Return the [X, Y] coordinate for the center point of the cell that contains the specified text.  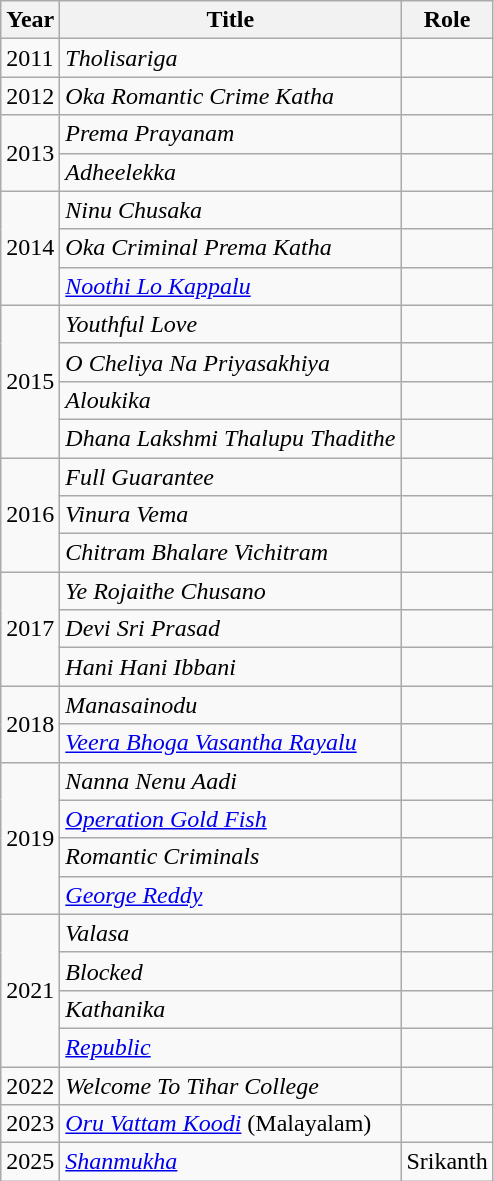
Manasainodu [230, 705]
Year [30, 20]
Srikanth [447, 1162]
Devi Sri Prasad [230, 629]
2023 [30, 1124]
2018 [30, 724]
2015 [30, 381]
Chitram Bhalare Vichitram [230, 553]
2016 [30, 515]
Vinura Vema [230, 515]
Nanna Nenu Aadi [230, 781]
Shanmukha [230, 1162]
Ninu Chusaka [230, 210]
2013 [30, 153]
2025 [30, 1162]
Youthful Love [230, 324]
Welcome To Tihar College [230, 1085]
George Reddy [230, 895]
Adheelekka [230, 172]
Full Guarantee [230, 477]
Blocked [230, 971]
2017 [30, 629]
Tholisariga [230, 58]
O Cheliya Na Priyasakhiya [230, 362]
Aloukika [230, 400]
2021 [30, 990]
2022 [30, 1085]
Dhana Lakshmi Thalupu Thadithe [230, 438]
2019 [30, 838]
Noothi Lo Kappalu [230, 286]
Role [447, 20]
Romantic Criminals [230, 857]
2014 [30, 248]
Ye Rojaithe Chusano [230, 591]
Oka Criminal Prema Katha [230, 248]
Valasa [230, 933]
Operation Gold Fish [230, 819]
Kathanika [230, 1009]
2012 [30, 96]
Hani Hani Ibbani [230, 667]
Oru Vattam Koodi (Malayalam) [230, 1124]
Veera Bhoga Vasantha Rayalu [230, 743]
Prema Prayanam [230, 134]
Oka Romantic Crime Katha [230, 96]
Title [230, 20]
2011 [30, 58]
Republic [230, 1047]
